Extract the [x, y] coordinate from the center of the cell holding the provided text.  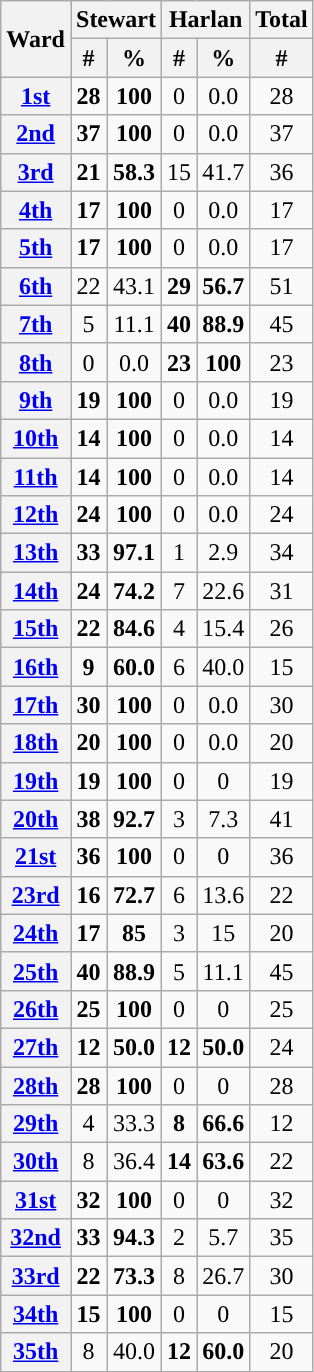
56.7 [224, 286]
84.6 [134, 629]
4th [36, 210]
51 [282, 286]
41.7 [224, 172]
26th [36, 1009]
33rd [36, 1276]
10th [36, 438]
Total [282, 20]
5th [36, 248]
31st [36, 1200]
19th [36, 781]
35 [282, 1238]
Stewart [116, 20]
21st [36, 857]
63.6 [224, 1162]
29th [36, 1124]
35th [36, 1352]
34 [282, 553]
26.7 [224, 1276]
31 [282, 591]
94.3 [134, 1238]
32nd [36, 1238]
26 [282, 629]
6th [36, 286]
27th [36, 1047]
8th [36, 362]
5.7 [224, 1238]
74.2 [134, 591]
15th [36, 629]
36.4 [134, 1162]
20th [36, 819]
34th [36, 1314]
25th [36, 971]
2.9 [224, 553]
29 [180, 286]
9 [88, 667]
2 [180, 1238]
38 [88, 819]
7th [36, 324]
73.3 [134, 1276]
66.6 [224, 1124]
23rd [36, 895]
92.7 [134, 819]
43.1 [134, 286]
28th [36, 1085]
2nd [36, 134]
Harlan [206, 20]
41 [282, 819]
22.6 [224, 591]
16th [36, 667]
85 [134, 933]
3rd [36, 172]
30th [36, 1162]
1st [36, 96]
72.7 [134, 895]
58.3 [134, 172]
21 [88, 172]
Ward [36, 39]
14th [36, 591]
33.3 [134, 1124]
18th [36, 743]
13th [36, 553]
13.6 [224, 895]
11th [36, 477]
15.4 [224, 629]
1 [180, 553]
7 [180, 591]
12th [36, 515]
24th [36, 933]
9th [36, 400]
97.1 [134, 553]
16 [88, 895]
7.3 [224, 819]
17th [36, 705]
